Pinpoint the cell where the given text exists, returning its [X, Y] midpoint coordinate. 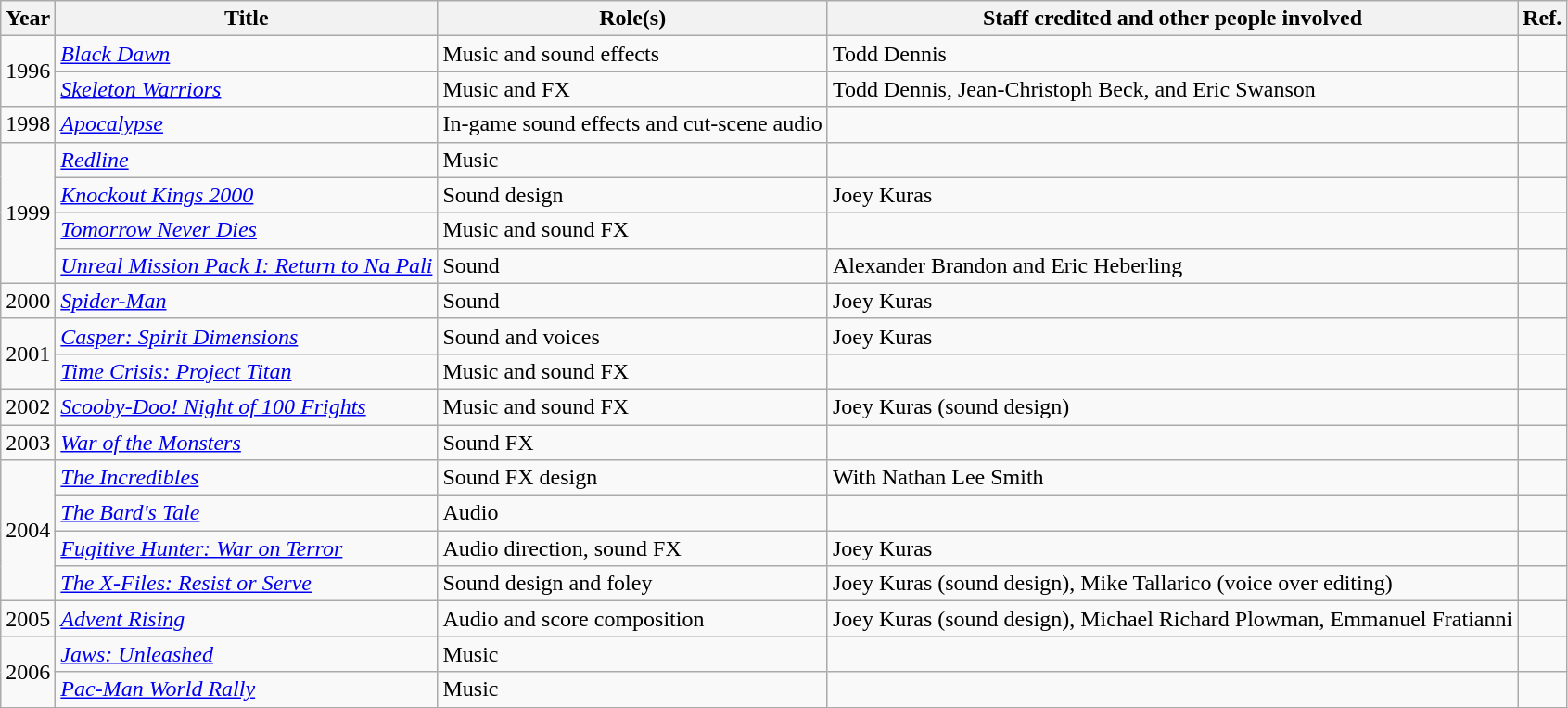
Apocalypse [247, 124]
Todd Dennis, Jean-Christoph Beck, and Eric Swanson [1172, 89]
In-game sound effects and cut-scene audio [632, 124]
Role(s) [632, 19]
Staff credited and other people involved [1172, 19]
Joey Kuras (sound design) [1172, 406]
Sound design and foley [632, 584]
Skeleton Warriors [247, 89]
1999 [28, 212]
Casper: Spirit Dimensions [247, 336]
Audio and score composition [632, 619]
Music and sound effects [632, 54]
Knockout Kings 2000 [247, 195]
Year [28, 19]
The X-Files: Resist or Serve [247, 584]
Audio [632, 513]
Tomorrow Never Dies [247, 230]
Joey Kuras (sound design), Mike Tallarico (voice over editing) [1172, 584]
Scooby-Doo! Night of 100 Frights [247, 406]
The Bard's Tale [247, 513]
2006 [28, 672]
Todd Dennis [1172, 54]
Sound FX design [632, 478]
Time Crisis: Project Titan [247, 371]
Sound design [632, 195]
1996 [28, 71]
Joey Kuras (sound design), Michael Richard Plowman, Emmanuel Fratianni [1172, 619]
Advent Rising [247, 619]
Ref. [1543, 19]
Title [247, 19]
Redline [247, 160]
Fugitive Hunter: War on Terror [247, 548]
War of the Monsters [247, 443]
Sound and voices [632, 336]
2000 [28, 301]
1998 [28, 124]
2003 [28, 443]
Jaws: Unleashed [247, 654]
2002 [28, 406]
Sound FX [632, 443]
Black Dawn [247, 54]
Alexander Brandon and Eric Heberling [1172, 265]
Spider-Man [247, 301]
2005 [28, 619]
2004 [28, 531]
Music and FX [632, 89]
The Incredibles [247, 478]
With Nathan Lee Smith [1172, 478]
Unreal Mission Pack I: Return to Na Pali [247, 265]
Pac-Man World Rally [247, 689]
2001 [28, 354]
Audio direction, sound FX [632, 548]
